Pinpoint the cell where the given text exists, returning its (X, Y) midpoint coordinate. 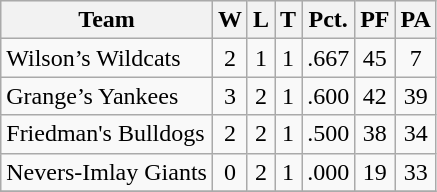
T (288, 20)
42 (375, 96)
Nevers-Imlay Giants (107, 172)
.667 (328, 58)
38 (375, 134)
.600 (328, 96)
33 (416, 172)
PF (375, 20)
W (230, 20)
19 (375, 172)
.000 (328, 172)
.500 (328, 134)
Team (107, 20)
3 (230, 96)
Grange’s Yankees (107, 96)
Pct. (328, 20)
45 (375, 58)
Friedman's Bulldogs (107, 134)
L (260, 20)
7 (416, 58)
0 (230, 172)
34 (416, 134)
Wilson’s Wildcats (107, 58)
39 (416, 96)
PA (416, 20)
